Search for the cell housing the specified text and yield its [x, y] center coordinate. 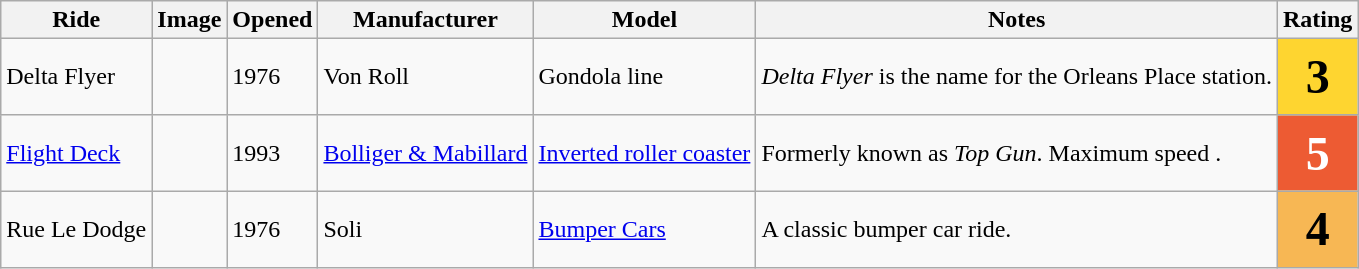
Bumper Cars [644, 229]
1993 [272, 153]
Inverted roller coaster [644, 153]
5 [1317, 153]
Rue Le Dodge [76, 229]
Opened [272, 20]
Gondola line [644, 77]
Delta Flyer is the name for the Orleans Place station. [1017, 77]
Bolliger & Mabillard [426, 153]
Soli [426, 229]
Image [190, 20]
Ride [76, 20]
Model [644, 20]
Rating [1317, 20]
Formerly known as Top Gun. Maximum speed . [1017, 153]
Flight Deck [76, 153]
3 [1317, 77]
Delta Flyer [76, 77]
Notes [1017, 20]
4 [1317, 229]
Von Roll [426, 77]
A classic bumper car ride. [1017, 229]
Manufacturer [426, 20]
